Capture the cell that displays the provided text and extract its [x, y] central coordinate. 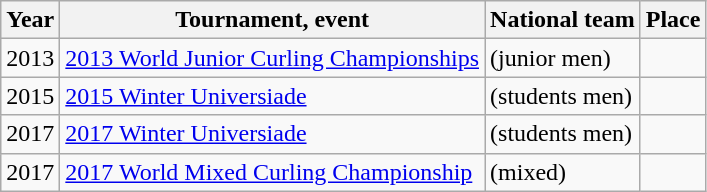
Place [673, 20]
Year [30, 20]
National team [563, 20]
2015 Winter Universiade [272, 96]
2015 [30, 96]
(junior men) [563, 58]
2017 Winter Universiade [272, 134]
Tournament, event [272, 20]
(mixed) [563, 172]
2013 World Junior Curling Championships [272, 58]
2013 [30, 58]
2017 World Mixed Curling Championship [272, 172]
